Determine the (X, Y) coordinate at the center of the cell enclosing the given text.  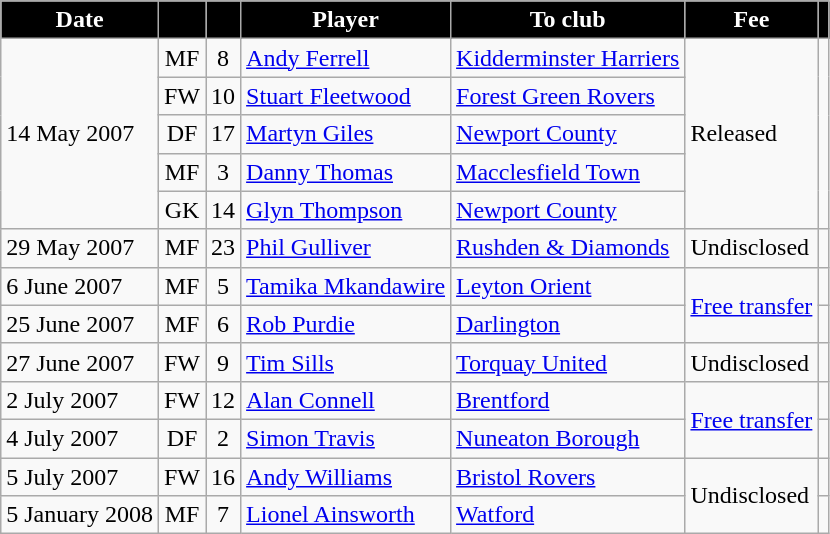
Tim Sills (346, 362)
Glyn Thompson (346, 210)
25 June 2007 (80, 324)
Darlington (568, 324)
Stuart Fleetwood (346, 96)
Date (80, 20)
Leyton Orient (568, 286)
Rob Purdie (346, 324)
2 (224, 438)
Danny Thomas (346, 172)
Fee (752, 20)
12 (224, 400)
Kidderminster Harriers (568, 58)
Forest Green Rovers (568, 96)
6 June 2007 (80, 286)
Andy Williams (346, 477)
Phil Gulliver (346, 248)
14 (224, 210)
17 (224, 134)
7 (224, 515)
3 (224, 172)
14 May 2007 (80, 134)
Brentford (568, 400)
Nuneaton Borough (568, 438)
5 July 2007 (80, 477)
10 (224, 96)
2 July 2007 (80, 400)
Watford (568, 515)
Torquay United (568, 362)
Martyn Giles (346, 134)
8 (224, 58)
Alan Connell (346, 400)
6 (224, 324)
4 July 2007 (80, 438)
29 May 2007 (80, 248)
Rushden & Diamonds (568, 248)
GK (182, 210)
Bristol Rovers (568, 477)
Player (346, 20)
Andy Ferrell (346, 58)
23 (224, 248)
5 January 2008 (80, 515)
Lionel Ainsworth (346, 515)
Released (752, 134)
9 (224, 362)
Tamika Mkandawire (346, 286)
Macclesfield Town (568, 172)
5 (224, 286)
27 June 2007 (80, 362)
16 (224, 477)
Simon Travis (346, 438)
To club (568, 20)
